Scan for the cell matching the given text and deliver its [X, Y] coordinate at center. 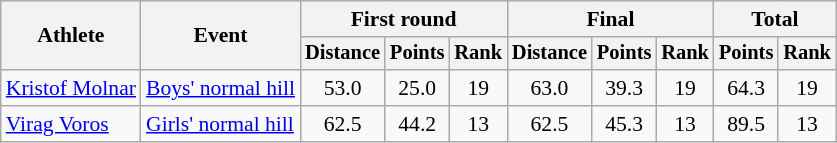
First round [404, 19]
Girls' normal hill [220, 124]
45.3 [624, 124]
39.3 [624, 88]
89.5 [746, 124]
Final [610, 19]
Boys' normal hill [220, 88]
Event [220, 36]
Kristof Molnar [71, 88]
Athlete [71, 36]
64.3 [746, 88]
44.2 [417, 124]
63.0 [550, 88]
Total [775, 19]
25.0 [417, 88]
53.0 [342, 88]
Virag Voros [71, 124]
